Scan for the cell matching the given text and deliver its (X, Y) coordinate at center. 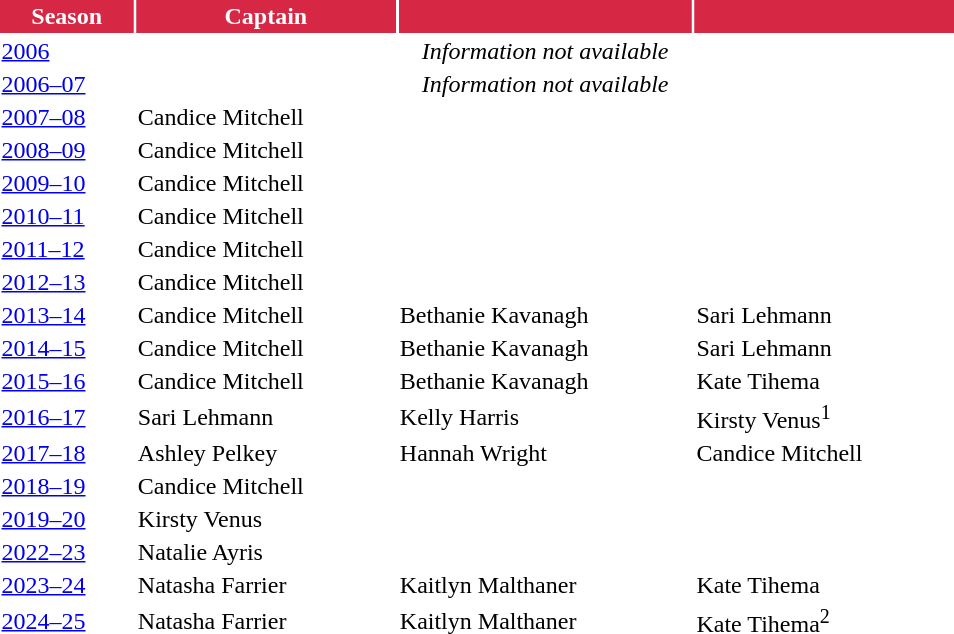
2011–12 (66, 249)
Captain (266, 16)
Kirsty Venus (266, 519)
2006–07 (66, 84)
Kelly Harris (545, 417)
Natalie Ayris (266, 552)
Natasha Farrier (266, 585)
2019–20 (66, 519)
Kirsty Venus1 (824, 417)
2006 (66, 51)
2023–24 (66, 585)
2018–19 (66, 486)
2014–15 (66, 348)
2012–13 (66, 282)
2010–11 (66, 216)
2022–23 (66, 552)
2017–18 (66, 453)
2009–10 (66, 183)
2016–17 (66, 417)
2013–14 (66, 315)
Kaitlyn Malthaner (545, 585)
Hannah Wright (545, 453)
Ashley Pelkey (266, 453)
Season (66, 16)
2015–16 (66, 381)
2007–08 (66, 117)
2008–09 (66, 150)
